Locate the cell with the specified text and output its [x, y] center coordinate. 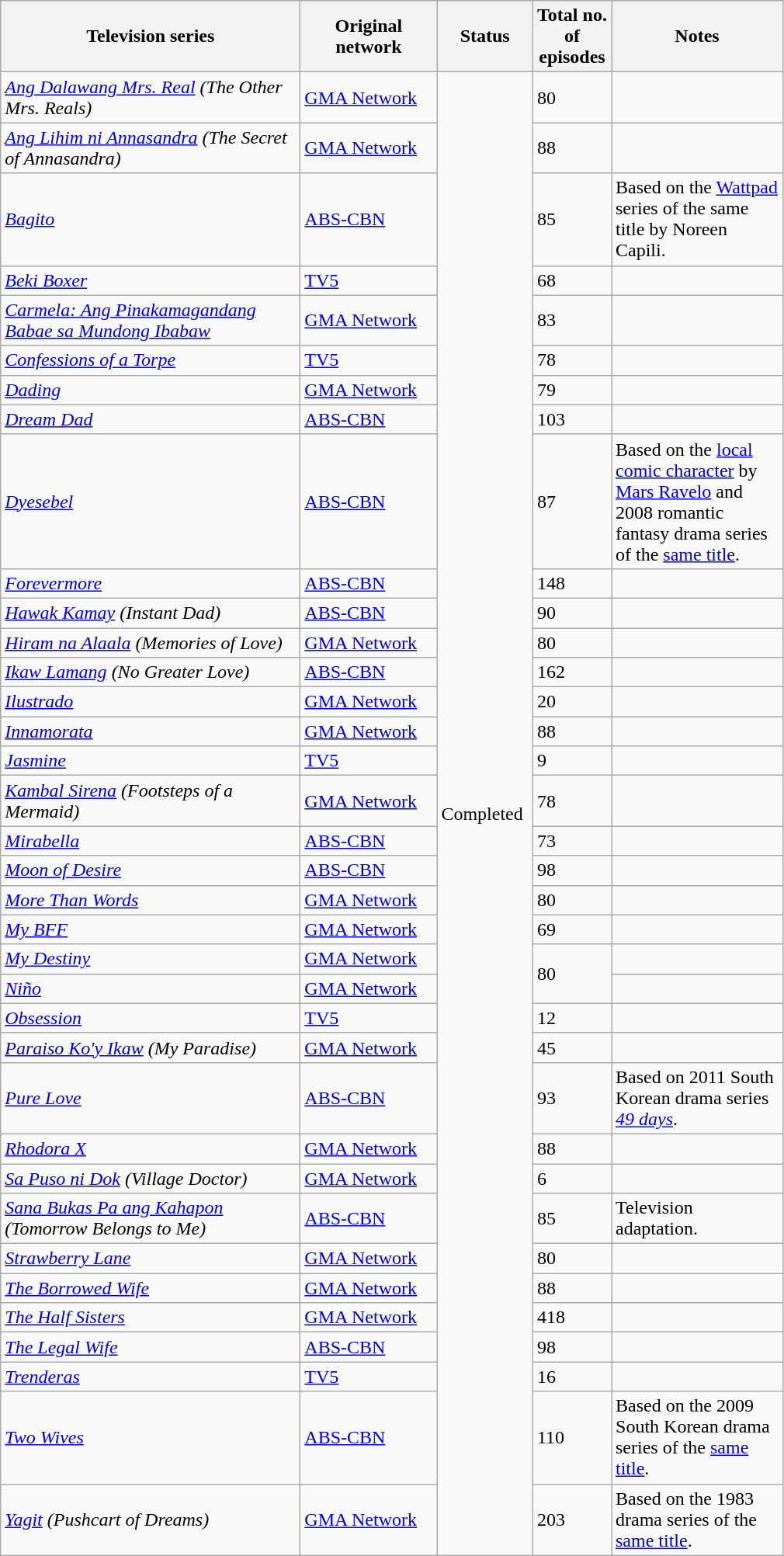
87 [571, 502]
45 [571, 1047]
Status [485, 36]
93 [571, 1098]
418 [571, 1318]
9 [571, 761]
Paraiso Ko'y Ikaw (My Paradise) [151, 1047]
69 [571, 929]
Completed [485, 814]
Trenderas [151, 1377]
Innamorata [151, 731]
Television adaptation. [697, 1219]
More Than Words [151, 900]
68 [571, 280]
148 [571, 583]
203 [571, 1520]
Sana Bukas Pa ang Kahapon (Tomorrow Belongs to Me) [151, 1219]
Dyesebel [151, 502]
My Destiny [151, 959]
Rhodora X [151, 1148]
The Half Sisters [151, 1318]
Based on 2011 South Korean drama series 49 days. [697, 1098]
Jasmine [151, 761]
Ikaw Lamang (No Greater Love) [151, 672]
83 [571, 320]
Beki Boxer [151, 280]
Moon of Desire [151, 870]
Ilustrado [151, 702]
Based on the local comic character by Mars Ravelo and 2008 romantic fantasy drama series of the same title. [697, 502]
Mirabella [151, 841]
73 [571, 841]
Notes [697, 36]
162 [571, 672]
90 [571, 613]
20 [571, 702]
Pure Love [151, 1098]
Hawak Kamay (Instant Dad) [151, 613]
Yagit (Pushcart of Dreams) [151, 1520]
Ang Lihim ni Annasandra (The Secret of Annasandra) [151, 148]
Obsession [151, 1018]
Two Wives [151, 1438]
Strawberry Lane [151, 1259]
Based on the 2009 South Korean drama series of the same title. [697, 1438]
Bagito [151, 219]
Confessions of a Torpe [151, 360]
Ang Dalawang Mrs. Real (The Other Mrs. Reals) [151, 98]
Television series [151, 36]
6 [571, 1178]
Dading [151, 390]
Niño [151, 988]
Dream Dad [151, 419]
12 [571, 1018]
Forevermore [151, 583]
Based on the Wattpad series of the same title by Noreen Capili. [697, 219]
Hiram na Alaala (Memories of Love) [151, 642]
79 [571, 390]
Total no. of episodes [571, 36]
Sa Puso ni Dok (Village Doctor) [151, 1178]
16 [571, 1377]
My BFF [151, 929]
Based on the 1983 drama series of the same title. [697, 1520]
Carmela: Ang Pinakamagandang Babae sa Mundong Ibabaw [151, 320]
110 [571, 1438]
The Borrowed Wife [151, 1288]
Kambal Sirena (Footsteps of a Mermaid) [151, 801]
103 [571, 419]
The Legal Wife [151, 1347]
Original network [369, 36]
